Identify which cell holds the provided text, then report its [x, y] central coordinate. 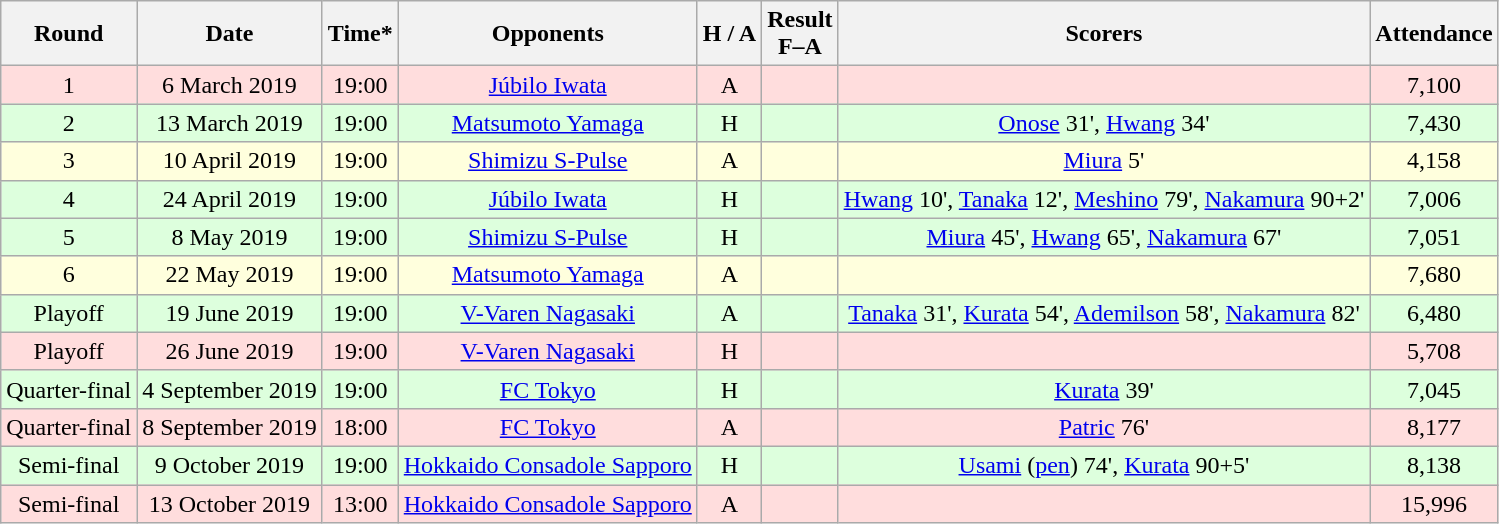
8,138 [1434, 465]
H / A [729, 34]
Miura 45', Hwang 65', Nakamura 67' [1104, 237]
6 March 2019 [230, 85]
13:00 [360, 503]
Usami (pen) 74', Kurata 90+5' [1104, 465]
10 April 2019 [230, 161]
ResultF–A [800, 34]
Tanaka 31', Kurata 54', Ademilson 58', Nakamura 82' [1104, 313]
4 September 2019 [230, 389]
5 [69, 237]
5,708 [1434, 351]
Round [69, 34]
13 March 2019 [230, 123]
8 September 2019 [230, 427]
8 May 2019 [230, 237]
19 June 2019 [230, 313]
4,158 [1434, 161]
Scorers [1104, 34]
7,045 [1434, 389]
13 October 2019 [230, 503]
Patric 76' [1104, 427]
7,680 [1434, 275]
Miura 5' [1104, 161]
6 [69, 275]
7,100 [1434, 85]
15,996 [1434, 503]
7,006 [1434, 199]
18:00 [360, 427]
Attendance [1434, 34]
1 [69, 85]
8,177 [1434, 427]
9 October 2019 [230, 465]
7,051 [1434, 237]
7,430 [1434, 123]
Hwang 10', Tanaka 12', Meshino 79', Nakamura 90+2' [1104, 199]
6,480 [1434, 313]
2 [69, 123]
26 June 2019 [230, 351]
24 April 2019 [230, 199]
Time* [360, 34]
Opponents [548, 34]
22 May 2019 [230, 275]
3 [69, 161]
4 [69, 199]
Date [230, 34]
Kurata 39' [1104, 389]
Onose 31', Hwang 34' [1104, 123]
